Return the [X, Y] coordinate for the center point of the cell that contains the specified text.  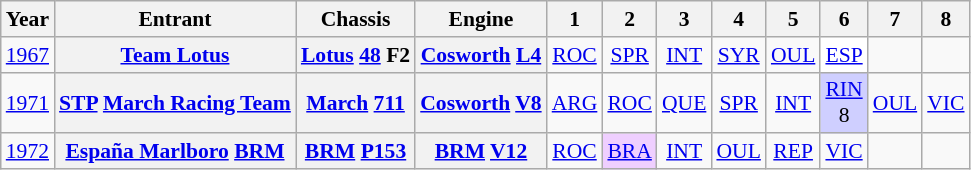
ARG [575, 102]
Cosworth V8 [480, 102]
7 [895, 19]
Engine [480, 19]
Cosworth L4 [480, 55]
Year [28, 19]
Entrant [175, 19]
BRM V12 [480, 152]
1 [575, 19]
ESP [844, 55]
REP [793, 152]
España Marlboro BRM [175, 152]
2 [630, 19]
BRM P153 [356, 152]
Chassis [356, 19]
March 711 [356, 102]
1967 [28, 55]
SYR [738, 55]
4 [738, 19]
RIN8 [844, 102]
6 [844, 19]
5 [793, 19]
Lotus 48 F2 [356, 55]
1972 [28, 152]
Team Lotus [175, 55]
STP March Racing Team [175, 102]
3 [684, 19]
QUE [684, 102]
BRA [630, 152]
1971 [28, 102]
8 [946, 19]
